Extract the (x, y) coordinate from the center of the cell holding the provided text.  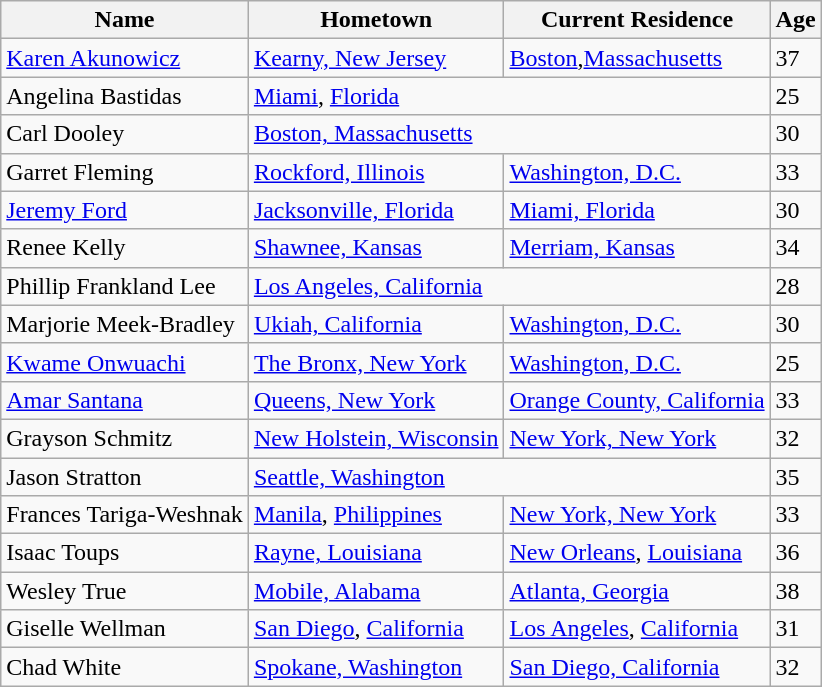
35 (796, 477)
Karen Akunowicz (125, 58)
Marjorie Meek-Bradley (125, 324)
Jacksonville, Florida (376, 210)
Angelina Bastidas (125, 96)
Boston, Massachusetts (509, 134)
Orange County, California (637, 400)
Jason Stratton (125, 477)
Wesley True (125, 591)
31 (796, 629)
Amar Santana (125, 400)
28 (796, 286)
Isaac Toups (125, 553)
Shawnee, Kansas (376, 248)
Giselle Wellman (125, 629)
Phillip Frankland Lee (125, 286)
34 (796, 248)
Age (796, 20)
Merriam, Kansas (637, 248)
Hometown (376, 20)
New Orleans, Louisiana (637, 553)
Queens, New York (376, 400)
Current Residence (637, 20)
Name (125, 20)
Frances Tariga-Weshnak (125, 515)
Ukiah, California (376, 324)
New Holstein, Wisconsin (376, 438)
Kwame Onwuachi (125, 362)
Atlanta, Georgia (637, 591)
Boston,Massachusetts (637, 58)
Garret Fleming (125, 172)
Kearny, New Jersey (376, 58)
Jeremy Ford (125, 210)
The Bronx, New York (376, 362)
36 (796, 553)
37 (796, 58)
Seattle, Washington (509, 477)
Mobile, Alabama (376, 591)
Manila, Philippines (376, 515)
Rayne, Louisiana (376, 553)
38 (796, 591)
Carl Dooley (125, 134)
Grayson Schmitz (125, 438)
Spokane, Washington (376, 667)
Rockford, Illinois (376, 172)
Renee Kelly (125, 248)
Chad White (125, 667)
